Return (X, Y) of the center of cell containing provided text 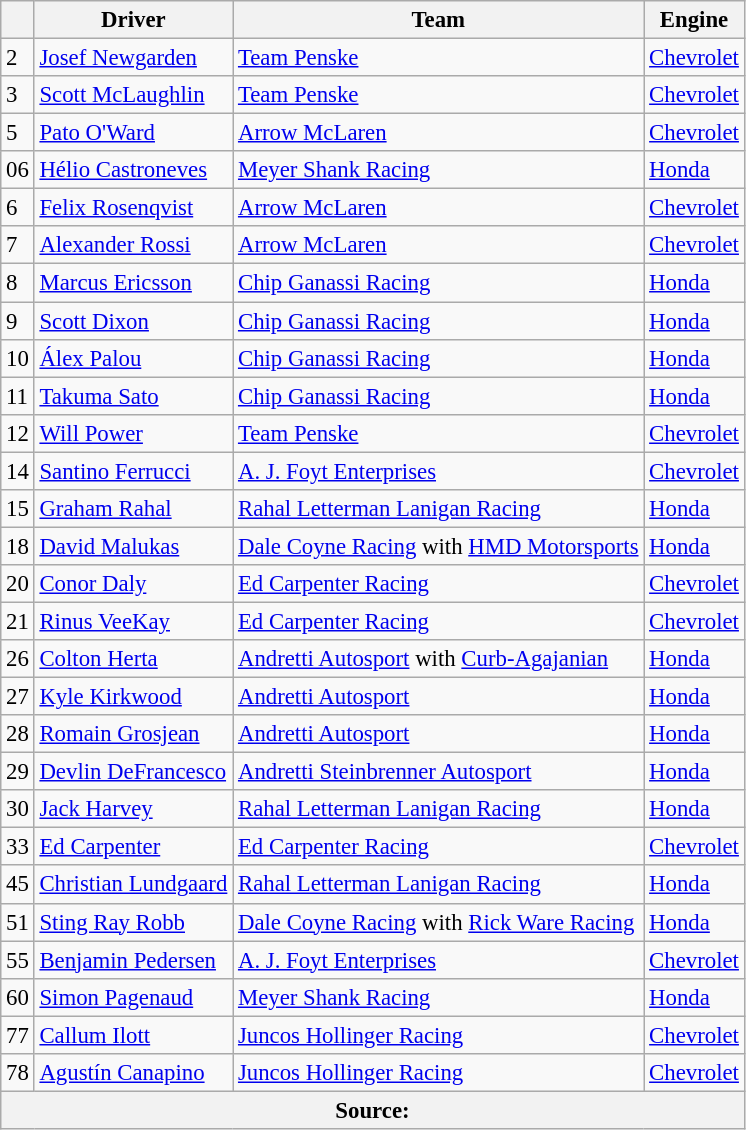
10 (18, 358)
Engine (694, 20)
Christian Lundgaard (134, 885)
Source: (372, 1110)
27 (18, 697)
Colton Herta (134, 659)
29 (18, 772)
Conor Daly (134, 584)
Josef Newgarden (134, 58)
30 (18, 809)
Álex Palou (134, 358)
15 (18, 509)
Dale Coyne Racing with HMD Motorsports (438, 546)
20 (18, 584)
78 (18, 1073)
Alexander Rossi (134, 245)
David Malukas (134, 546)
Marcus Ericsson (134, 283)
Pato O'Ward (134, 133)
9 (18, 321)
11 (18, 396)
51 (18, 922)
Dale Coyne Racing with Rick Ware Racing (438, 922)
Graham Rahal (134, 509)
3 (18, 95)
Will Power (134, 433)
60 (18, 997)
Team (438, 20)
55 (18, 960)
Rinus VeeKay (134, 621)
21 (18, 621)
Felix Rosenqvist (134, 208)
6 (18, 208)
28 (18, 734)
Simon Pagenaud (134, 997)
26 (18, 659)
Scott Dixon (134, 321)
18 (18, 546)
Andretti Autosport with Curb-Agajanian (438, 659)
Hélio Castroneves (134, 170)
Benjamin Pedersen (134, 960)
8 (18, 283)
Kyle Kirkwood (134, 697)
2 (18, 58)
Driver (134, 20)
7 (18, 245)
Sting Ray Robb (134, 922)
Agustín Canapino (134, 1073)
14 (18, 471)
Andretti Steinbrenner Autosport (438, 772)
Devlin DeFrancesco (134, 772)
Callum Ilott (134, 1035)
45 (18, 885)
Takuma Sato (134, 396)
Romain Grosjean (134, 734)
33 (18, 847)
77 (18, 1035)
5 (18, 133)
Jack Harvey (134, 809)
06 (18, 170)
12 (18, 433)
Santino Ferrucci (134, 471)
Scott McLaughlin (134, 95)
Ed Carpenter (134, 847)
